Output the [x, y] coordinate of the center of the cell containing the given text.  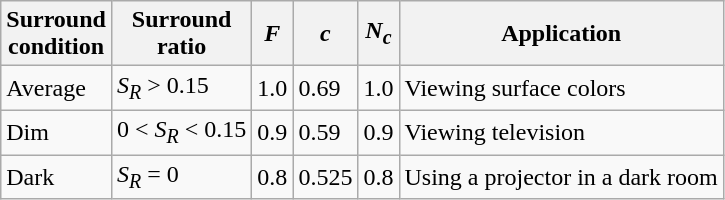
SR = 0 [181, 176]
Dark [56, 176]
0.69 [326, 88]
Application [561, 34]
0.59 [326, 132]
0 < SR < 0.15 [181, 132]
c [326, 34]
Surroundratio [181, 34]
Dim [56, 132]
Nc [378, 34]
F [272, 34]
SR > 0.15 [181, 88]
Average [56, 88]
Viewing television [561, 132]
0.525 [326, 176]
Surroundcondition [56, 34]
Using a projector in a dark room [561, 176]
Viewing surface colors [561, 88]
